Provide the [X, Y] coordinate of the cell's center where the given text is located.  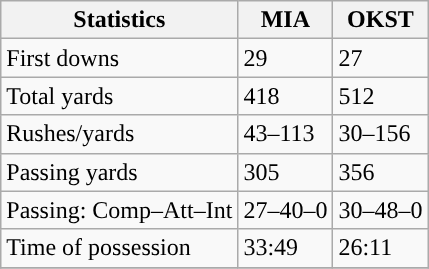
MIA [286, 20]
43–113 [286, 134]
Passing yards [120, 172]
418 [286, 96]
Time of possession [120, 248]
OKST [380, 20]
26:11 [380, 248]
512 [380, 96]
30–48–0 [380, 210]
29 [286, 58]
Statistics [120, 20]
305 [286, 172]
Rushes/yards [120, 134]
356 [380, 172]
27 [380, 58]
Passing: Comp–Att–Int [120, 210]
30–156 [380, 134]
27–40–0 [286, 210]
First downs [120, 58]
Total yards [120, 96]
33:49 [286, 248]
